Locate the cell with the specified text and output its (x, y) center coordinate. 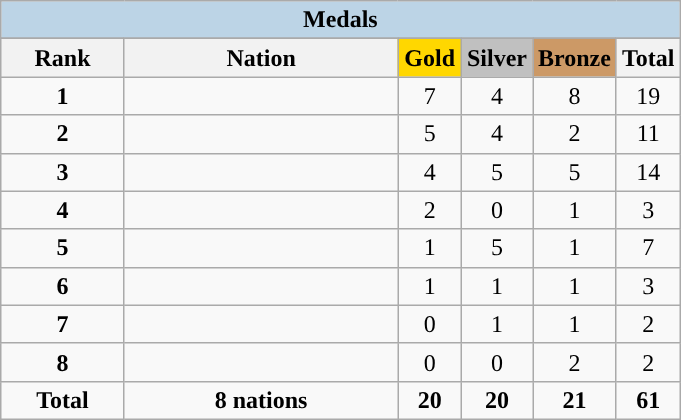
19 (648, 96)
8 nations (261, 400)
21 (574, 400)
Medals (340, 20)
Bronze (574, 58)
Rank (63, 58)
61 (648, 400)
6 (63, 286)
Gold (430, 58)
Silver (496, 58)
Nation (261, 58)
11 (648, 134)
14 (648, 172)
